Capture the cell that displays the provided text and extract its [X, Y] central coordinate. 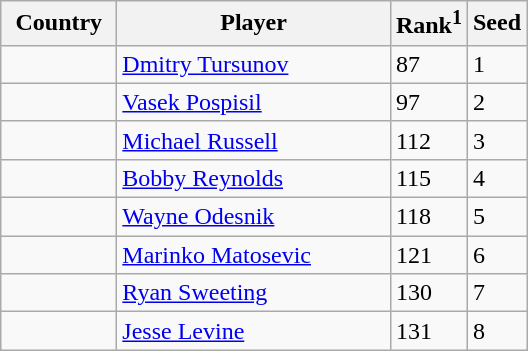
1 [496, 64]
115 [428, 178]
8 [496, 331]
Country [59, 24]
121 [428, 255]
Michael Russell [254, 140]
2 [496, 102]
7 [496, 293]
87 [428, 64]
97 [428, 102]
3 [496, 140]
112 [428, 140]
6 [496, 255]
118 [428, 217]
5 [496, 217]
Ryan Sweeting [254, 293]
Player [254, 24]
4 [496, 178]
Marinko Matosevic [254, 255]
Dmitry Tursunov [254, 64]
Seed [496, 24]
131 [428, 331]
Jesse Levine [254, 331]
Vasek Pospisil [254, 102]
Wayne Odesnik [254, 217]
Bobby Reynolds [254, 178]
130 [428, 293]
Rank1 [428, 24]
